Locate the cell with the specified text and output its (x, y) center coordinate. 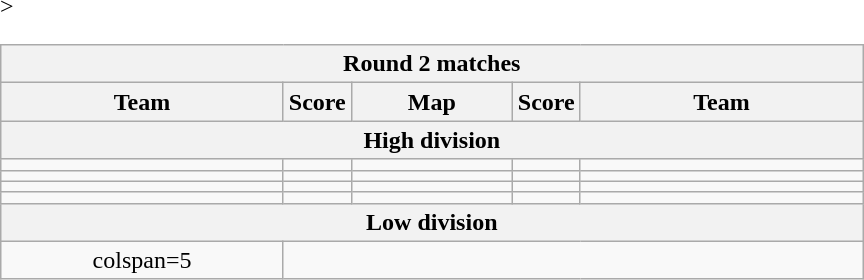
colspan=5 (142, 260)
Map (432, 102)
Low division (432, 222)
High division (432, 140)
Round 2 matches (432, 64)
